Determine the (x, y) coordinate at the center of the cell enclosing the given text.  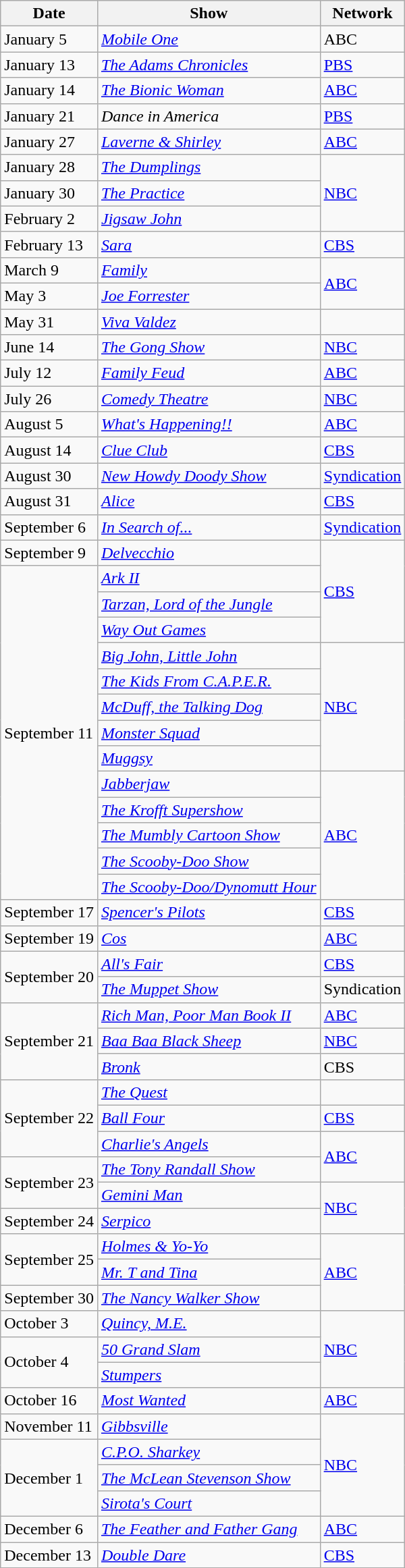
September 25 (49, 1260)
Joe Forrester (209, 296)
Gemini Man (209, 1195)
August 31 (49, 502)
September 9 (49, 553)
Jigsaw John (209, 219)
All's Fair (209, 964)
January 27 (49, 142)
The Scooby-Doo/Dynomutt Hour (209, 887)
September 30 (49, 1298)
Big John, Little John (209, 655)
Mr. T and Tina (209, 1272)
May 3 (49, 296)
The Scooby-Doo Show (209, 861)
Gibbsville (209, 1426)
December 6 (49, 1529)
December 13 (49, 1555)
January 21 (49, 116)
The Muppet Show (209, 990)
September 6 (49, 527)
February 13 (49, 244)
C.P.O. Sharkey (209, 1452)
July 12 (49, 373)
October 3 (49, 1324)
New Howdy Doody Show (209, 476)
September 17 (49, 913)
The Bionic Woman (209, 90)
Cos (209, 938)
Charlie's Angels (209, 1144)
October 16 (49, 1401)
The Dumplings (209, 167)
Holmes & Yo-Yo (209, 1247)
September 23 (49, 1183)
September 24 (49, 1221)
December 1 (49, 1478)
February 2 (49, 219)
Delvecchio (209, 553)
September 19 (49, 938)
Family (209, 270)
Quincy, M.E. (209, 1324)
September 21 (49, 1041)
The Krofft Supershow (209, 810)
March 9 (49, 270)
Dance in America (209, 116)
Tarzan, Lord of the Jungle (209, 604)
Mobile One (209, 39)
October 4 (49, 1362)
August 5 (49, 425)
September 11 (49, 733)
Network (362, 13)
Ball Four (209, 1118)
August 30 (49, 476)
Comedy Theatre (209, 399)
Date (49, 13)
The Nancy Walker Show (209, 1298)
Monster Squad (209, 732)
November 11 (49, 1426)
In Search of... (209, 527)
January 14 (49, 90)
50 Grand Slam (209, 1349)
January 5 (49, 39)
June 14 (49, 348)
The Practice (209, 193)
The McLean Stevenson Show (209, 1478)
January 30 (49, 193)
Spencer's Pilots (209, 913)
The Tony Randall Show (209, 1170)
The Kids From C.A.P.E.R. (209, 681)
Stumpers (209, 1375)
Double Dare (209, 1555)
McDuff, the Talking Dog (209, 707)
The Feather and Father Gang (209, 1529)
Viva Valdez (209, 322)
May 31 (49, 322)
Serpico (209, 1221)
Laverne & Shirley (209, 142)
Rich Man, Poor Man Book II (209, 1015)
The Gong Show (209, 348)
The Mumbly Cartoon Show (209, 836)
Sirota's Court (209, 1503)
Most Wanted (209, 1401)
September 20 (49, 977)
Sara (209, 244)
Show (209, 13)
Jabberjaw (209, 784)
Bronk (209, 1066)
August 14 (49, 450)
The Quest (209, 1092)
Family Feud (209, 373)
Ark II (209, 578)
Alice (209, 502)
Muggsy (209, 759)
Clue Club (209, 450)
January 13 (49, 65)
July 26 (49, 399)
September 22 (49, 1118)
Baa Baa Black Sheep (209, 1041)
What's Happening!! (209, 425)
Way Out Games (209, 630)
The Adams Chronicles (209, 65)
January 28 (49, 167)
